Identify which cell holds the provided text, then report its [x, y] central coordinate. 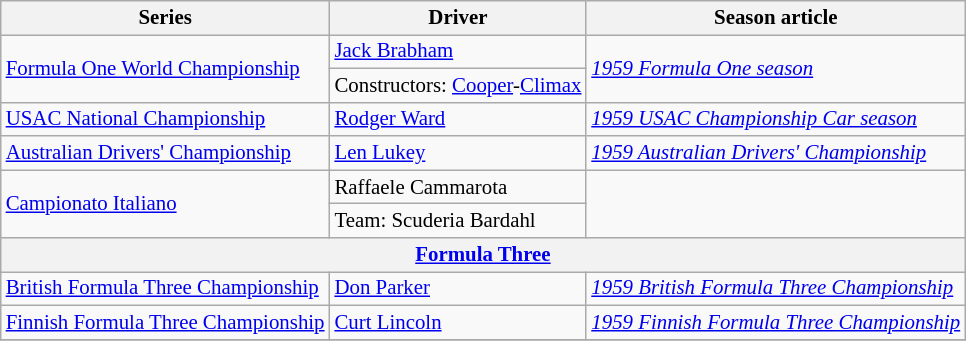
Finnish Formula Three Championship [166, 322]
1959 British Formula Three Championship [776, 288]
Campionato Italiano [166, 204]
Don Parker [458, 288]
Raffaele Cammarota [458, 187]
1959 Formula One season [776, 68]
Series [166, 18]
Season article [776, 18]
Curt Lincoln [458, 322]
Formula One World Championship [166, 68]
1959 Australian Drivers' Championship [776, 153]
Len Lukey [458, 153]
Formula Three [483, 255]
USAC National Championship [166, 119]
Team: Scuderia Bardahl [458, 221]
1959 Finnish Formula Three Championship [776, 322]
1959 USAC Championship Car season [776, 119]
Rodger Ward [458, 119]
Australian Drivers' Championship [166, 153]
Constructors: Cooper-Climax [458, 85]
Driver [458, 18]
British Formula Three Championship [166, 288]
Jack Brabham [458, 51]
